Capture the cell that displays the provided text and extract its [x, y] central coordinate. 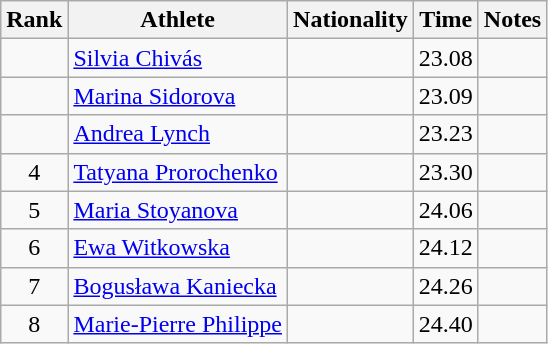
4 [34, 172]
Andrea Lynch [178, 134]
Tatyana Prorochenko [178, 172]
Bogusława Kaniecka [178, 286]
8 [34, 324]
Time [446, 20]
23.30 [446, 172]
Maria Stoyanova [178, 210]
24.26 [446, 286]
Silvia Chivás [178, 58]
Marina Sidorova [178, 96]
24.40 [446, 324]
5 [34, 210]
Rank [34, 20]
23.23 [446, 134]
Notes [512, 20]
24.06 [446, 210]
Athlete [178, 20]
Marie-Pierre Philippe [178, 324]
Nationality [351, 20]
23.08 [446, 58]
Ewa Witkowska [178, 248]
24.12 [446, 248]
6 [34, 248]
23.09 [446, 96]
7 [34, 286]
